Detect which cell encompasses the target text, then output its (X, Y) center coordinate. 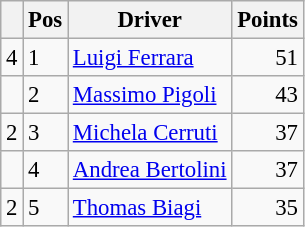
5 (46, 208)
43 (268, 95)
Points (268, 20)
Pos (46, 20)
35 (268, 208)
Luigi Ferrara (150, 58)
51 (268, 58)
Driver (150, 20)
Michela Cerruti (150, 133)
Massimo Pigoli (150, 95)
1 (46, 58)
Thomas Biagi (150, 208)
3 (46, 133)
Andrea Bertolini (150, 170)
